Identify which cell holds the provided text, then report its (x, y) central coordinate. 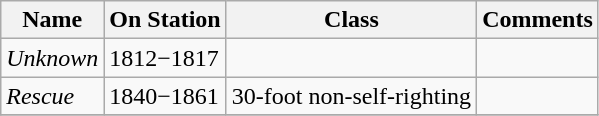
30-foot non-self-righting (351, 96)
Comments (538, 20)
Name (52, 20)
Class (351, 20)
Unknown (52, 58)
1840−1861 (165, 96)
Rescue (52, 96)
1812−1817 (165, 58)
On Station (165, 20)
